From the cell containing the given text, extract its center point as [X, Y] coordinate. 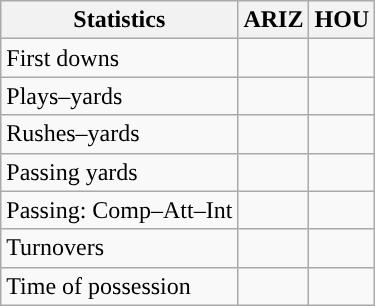
Statistics [120, 20]
Passing: Comp–Att–Int [120, 210]
Passing yards [120, 172]
Plays–yards [120, 96]
Rushes–yards [120, 134]
Time of possession [120, 286]
Turnovers [120, 248]
HOU [342, 20]
First downs [120, 58]
ARIZ [274, 20]
